Provide the [x, y] coordinate of the cell's center where the given text is located.  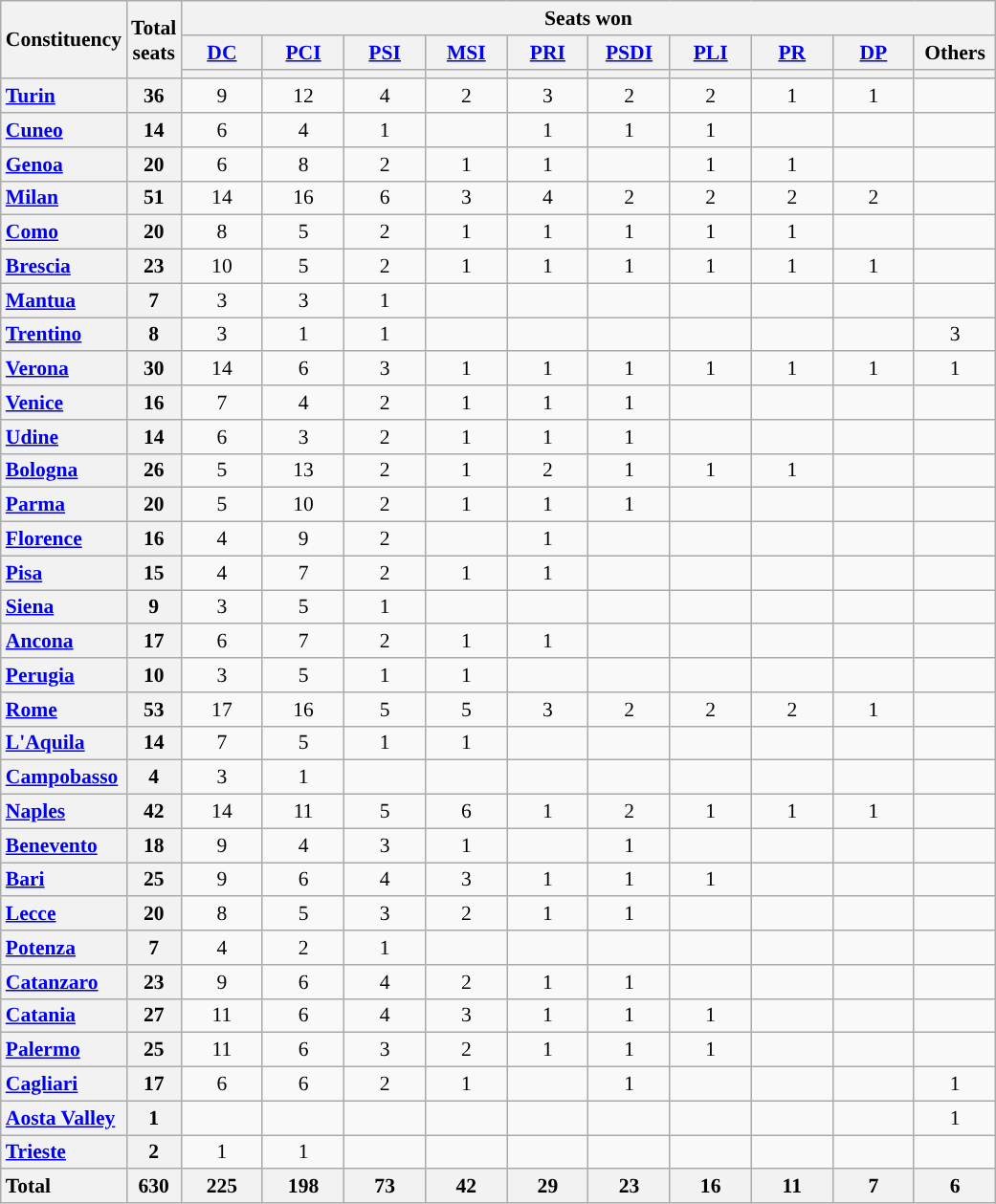
Bari [63, 880]
Potenza [63, 948]
36 [153, 97]
27 [153, 1016]
Lecce [63, 914]
Milan [63, 198]
Udine [63, 437]
Como [63, 232]
PCI [302, 53]
Rome [63, 710]
Turin [63, 97]
Genoa [63, 164]
PLI [710, 53]
Trentino [63, 335]
18 [153, 845]
Ancona [63, 642]
Totalseats [153, 40]
30 [153, 369]
53 [153, 710]
12 [302, 97]
Others [955, 53]
Verona [63, 369]
Aosta Valley [63, 1118]
26 [153, 471]
Cuneo [63, 130]
225 [222, 1187]
73 [385, 1187]
Siena [63, 607]
Seats won [587, 18]
Benevento [63, 845]
Perugia [63, 675]
630 [153, 1187]
15 [153, 573]
Venice [63, 403]
Constituency [63, 40]
DP [873, 53]
51 [153, 198]
Catania [63, 1016]
Parma [63, 505]
Total [63, 1187]
198 [302, 1187]
Catanzaro [63, 982]
DC [222, 53]
Campobasso [63, 777]
PSI [385, 53]
PRI [547, 53]
29 [547, 1187]
Trieste [63, 1152]
Naples [63, 812]
Pisa [63, 573]
Cagliari [63, 1084]
Brescia [63, 267]
PR [792, 53]
Florence [63, 539]
13 [302, 471]
PSDI [630, 53]
MSI [467, 53]
Mantua [63, 300]
L'Aquila [63, 743]
Bologna [63, 471]
Palermo [63, 1050]
